Extract the (x, y) coordinate from the center of the cell holding the provided text.  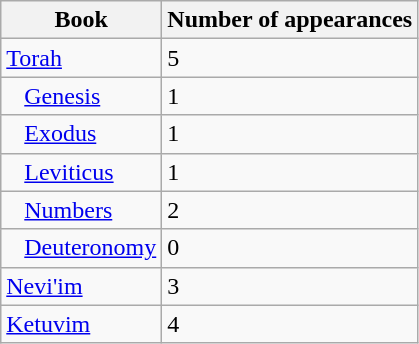
Exodus (82, 134)
Genesis (82, 96)
0 (290, 248)
Leviticus (82, 172)
Ketuvim (82, 324)
Number of appearances (290, 20)
Nevi'im (82, 286)
Numbers (82, 210)
5 (290, 58)
Deuteronomy (82, 248)
3 (290, 286)
Torah (82, 58)
2 (290, 210)
4 (290, 324)
Book (82, 20)
